From the cell containing the given text, extract its center point as (X, Y) coordinate. 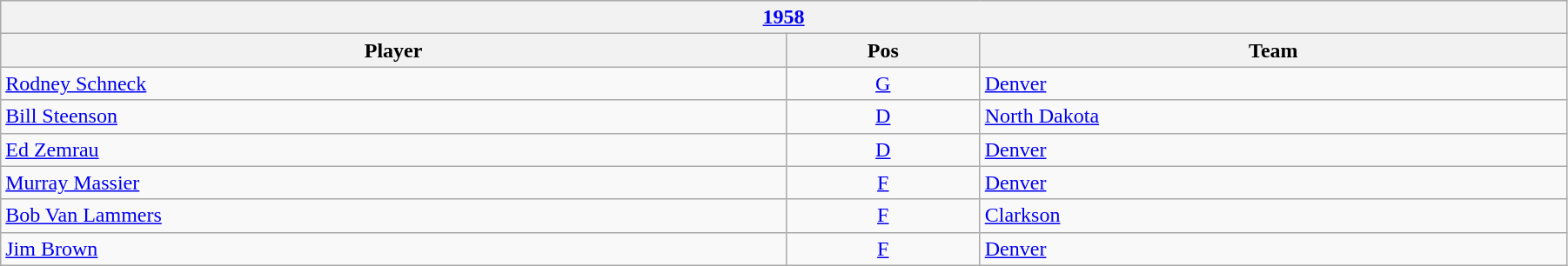
Pos (882, 50)
Clarkson (1273, 216)
1958 (784, 17)
Murray Massier (393, 183)
Ed Zemrau (393, 150)
North Dakota (1273, 116)
Rodney Schneck (393, 83)
Bob Van Lammers (393, 216)
Player (393, 50)
Team (1273, 50)
Jim Brown (393, 249)
Bill Steenson (393, 116)
G (882, 83)
